Pinpoint the cell where the given text exists, returning its (X, Y) midpoint coordinate. 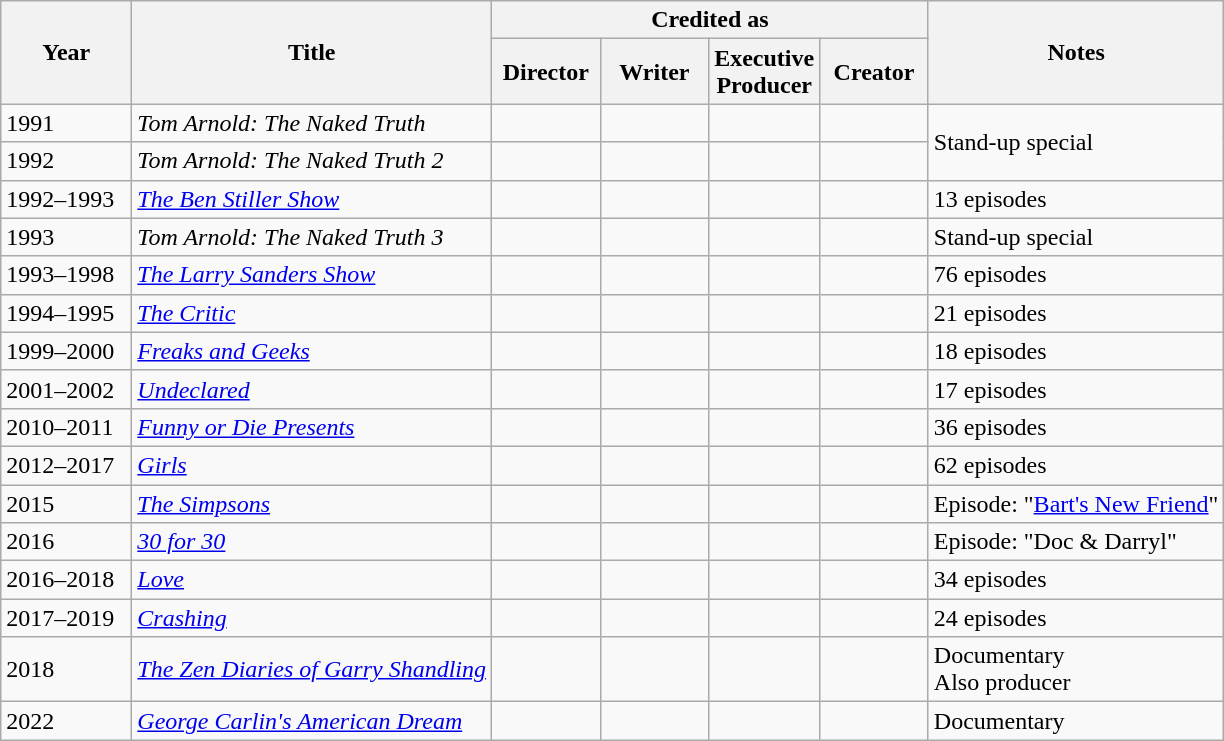
Funny or Die Presents (312, 427)
24 episodes (1076, 618)
Year (66, 52)
Girls (312, 465)
Credited as (710, 20)
1993–1998 (66, 275)
Tom Arnold: The Naked Truth 2 (312, 161)
The Ben Stiller Show (312, 199)
2018 (66, 670)
DocumentaryAlso producer (1076, 670)
76 episodes (1076, 275)
1999–2000 (66, 351)
2001–2002 (66, 389)
Episode: "Doc & Darryl" (1076, 542)
Title (312, 52)
Writer (654, 72)
The Simpsons (312, 503)
1991 (66, 123)
Director (546, 72)
The Zen Diaries of Garry Shandling (312, 670)
Love (312, 580)
30 for 30 (312, 542)
2022 (66, 721)
ExecutiveProducer (764, 72)
18 episodes (1076, 351)
1993 (66, 237)
The Critic (312, 313)
2012–2017 (66, 465)
Creator (874, 72)
Tom Arnold: The Naked Truth (312, 123)
The Larry Sanders Show (312, 275)
Documentary (1076, 721)
Tom Arnold: The Naked Truth 3 (312, 237)
2015 (66, 503)
Notes (1076, 52)
36 episodes (1076, 427)
2017–2019 (66, 618)
1992–1993 (66, 199)
2016–2018 (66, 580)
1992 (66, 161)
34 episodes (1076, 580)
2016 (66, 542)
1994–1995 (66, 313)
Freaks and Geeks (312, 351)
62 episodes (1076, 465)
Crashing (312, 618)
Episode: "Bart's New Friend" (1076, 503)
Undeclared (312, 389)
George Carlin's American Dream (312, 721)
13 episodes (1076, 199)
17 episodes (1076, 389)
21 episodes (1076, 313)
2010–2011 (66, 427)
